Extract the (X, Y) coordinate from the center of the cell holding the provided text.  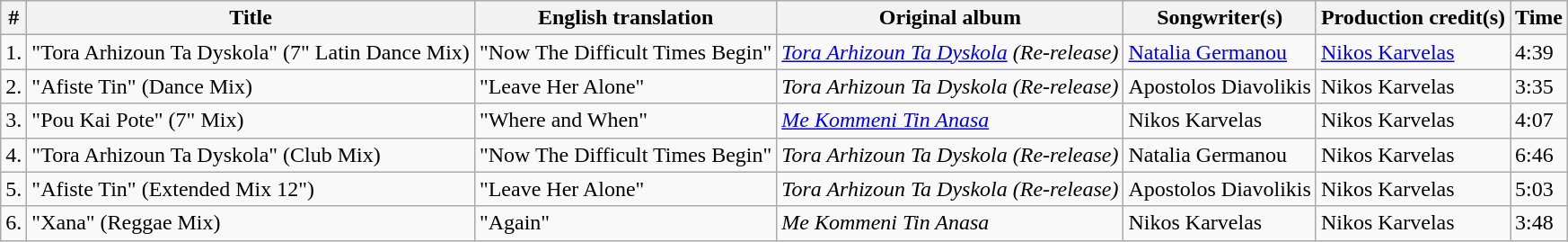
# (14, 18)
Original album (950, 18)
Production credit(s) (1413, 18)
4:39 (1539, 52)
"Afiste Tin" (Extended Mix 12") (251, 189)
Time (1539, 18)
5. (14, 189)
4:07 (1539, 121)
2. (14, 86)
"Afiste Tin" (Dance Mix) (251, 86)
Songwriter(s) (1220, 18)
4. (14, 155)
English translation (625, 18)
"Tora Arhizoun Ta Dyskola" (Club Mix) (251, 155)
Title (251, 18)
3:48 (1539, 223)
"Pou Kai Pote" (7" Mix) (251, 121)
"Where and When" (625, 121)
"Again" (625, 223)
3:35 (1539, 86)
5:03 (1539, 189)
3. (14, 121)
1. (14, 52)
6. (14, 223)
"Xana" (Reggae Mix) (251, 223)
"Tora Arhizoun Ta Dyskola" (7" Latin Dance Mix) (251, 52)
6:46 (1539, 155)
